Detect which cell encompasses the target text, then output its (X, Y) center coordinate. 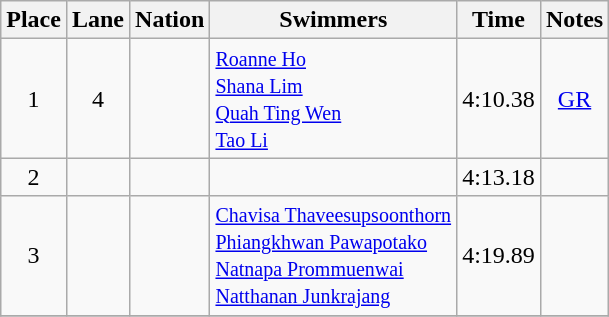
4:13.18 (499, 177)
Chavisa Thaveesupsoonthorn Phiangkhwan Pawapotako Natnapa Prommuenwai Natthanan Junkrajang (334, 256)
4 (98, 98)
2 (34, 177)
Swimmers (334, 20)
Nation (170, 20)
Place (34, 20)
4:19.89 (499, 256)
4:10.38 (499, 98)
3 (34, 256)
Time (499, 20)
1 (34, 98)
Lane (98, 20)
Notes (574, 20)
GR (574, 98)
Roanne HoShana LimQuah Ting WenTao Li (334, 98)
